Provide the (X, Y) coordinate of the cell's center where the given text is located.  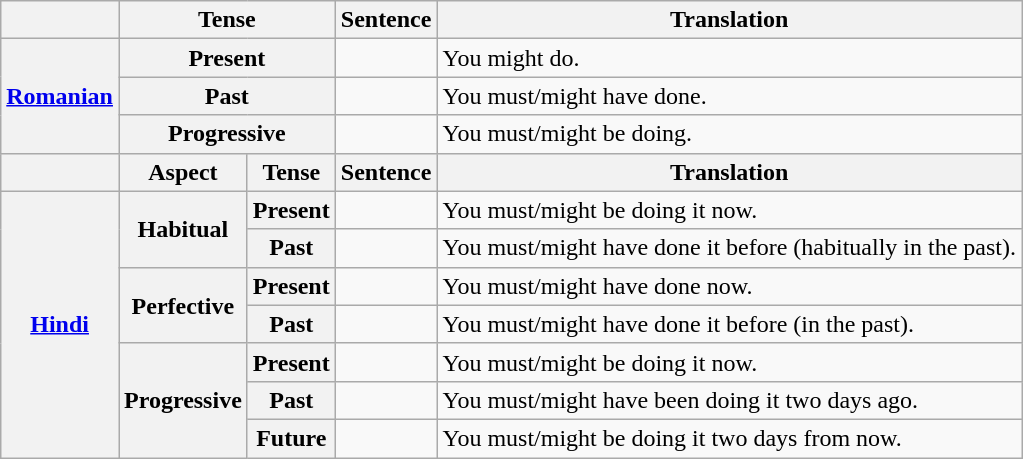
Romanian (60, 96)
You must/might have done now. (730, 286)
Perfective (182, 305)
You must/might have done. (730, 96)
You must/might be doing. (730, 134)
You must/might have been doing it two days ago. (730, 400)
Future (291, 438)
You must/might have done it before (habitually in the past). (730, 248)
You might do. (730, 58)
Habitual (182, 229)
Hindi (60, 324)
You must/might have done it before (in the past). (730, 324)
Aspect (182, 172)
You must/might be doing it two days from now. (730, 438)
